Extract the (X, Y) coordinate from the center of the cell holding the provided text.  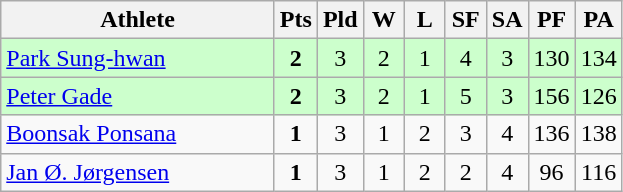
138 (598, 134)
SA (507, 20)
L (424, 20)
Pld (340, 20)
130 (552, 58)
Peter Gade (138, 96)
SF (466, 20)
96 (552, 172)
134 (598, 58)
136 (552, 134)
156 (552, 96)
PF (552, 20)
126 (598, 96)
Boonsak Ponsana (138, 134)
PA (598, 20)
116 (598, 172)
Park Sung-hwan (138, 58)
W (384, 20)
Athlete (138, 20)
Pts (296, 20)
5 (466, 96)
Jan Ø. Jørgensen (138, 172)
